Determine the (X, Y) coordinate at the center of the cell enclosing the given text.  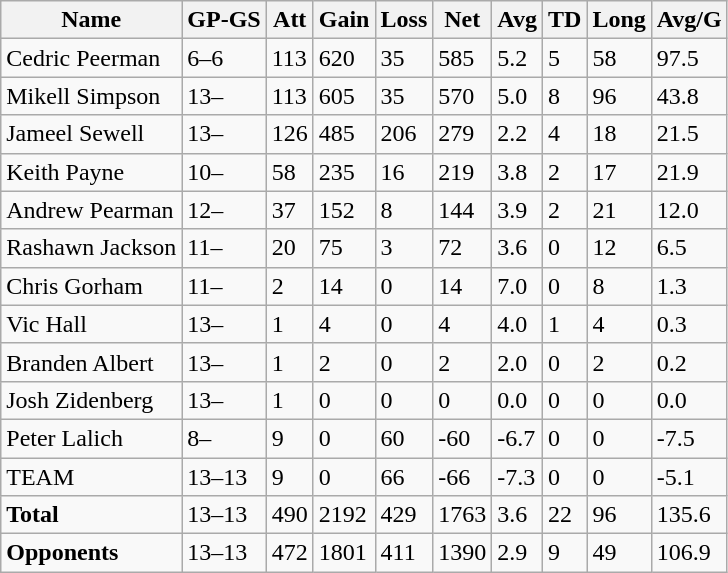
20 (290, 248)
TEAM (92, 477)
206 (404, 134)
12– (224, 210)
17 (619, 172)
219 (462, 172)
6.5 (689, 248)
485 (344, 134)
1801 (344, 553)
Gain (344, 20)
21 (619, 210)
GP-GS (224, 20)
620 (344, 58)
Long (619, 20)
126 (290, 134)
1390 (462, 553)
Rashawn Jackson (92, 248)
-6.7 (518, 438)
Name (92, 20)
6–6 (224, 58)
144 (462, 210)
60 (404, 438)
-66 (462, 477)
106.9 (689, 553)
490 (290, 515)
Att (290, 20)
Total (92, 515)
Peter Lalich (92, 438)
Jameel Sewell (92, 134)
279 (462, 134)
Andrew Pearman (92, 210)
2.2 (518, 134)
Net (462, 20)
Avg (518, 20)
5 (564, 58)
3.8 (518, 172)
Branden Albert (92, 362)
1.3 (689, 286)
66 (404, 477)
-7.5 (689, 438)
585 (462, 58)
21.9 (689, 172)
-7.3 (518, 477)
Josh Zidenberg (92, 400)
429 (404, 515)
5.0 (518, 96)
75 (344, 248)
22 (564, 515)
152 (344, 210)
5.2 (518, 58)
0.3 (689, 324)
Chris Gorham (92, 286)
Avg/G (689, 20)
2.9 (518, 553)
4.0 (518, 324)
97.5 (689, 58)
1763 (462, 515)
-5.1 (689, 477)
Opponents (92, 553)
135.6 (689, 515)
3 (404, 248)
18 (619, 134)
43.8 (689, 96)
0.2 (689, 362)
Mikell Simpson (92, 96)
37 (290, 210)
-60 (462, 438)
7.0 (518, 286)
Vic Hall (92, 324)
12.0 (689, 210)
12 (619, 248)
235 (344, 172)
16 (404, 172)
Loss (404, 20)
605 (344, 96)
49 (619, 553)
570 (462, 96)
10– (224, 172)
472 (290, 553)
2.0 (518, 362)
411 (404, 553)
8– (224, 438)
Keith Payne (92, 172)
72 (462, 248)
2192 (344, 515)
Cedric Peerman (92, 58)
21.5 (689, 134)
TD (564, 20)
3.9 (518, 210)
